Output the [x, y] coordinate of the center of the cell containing the given text.  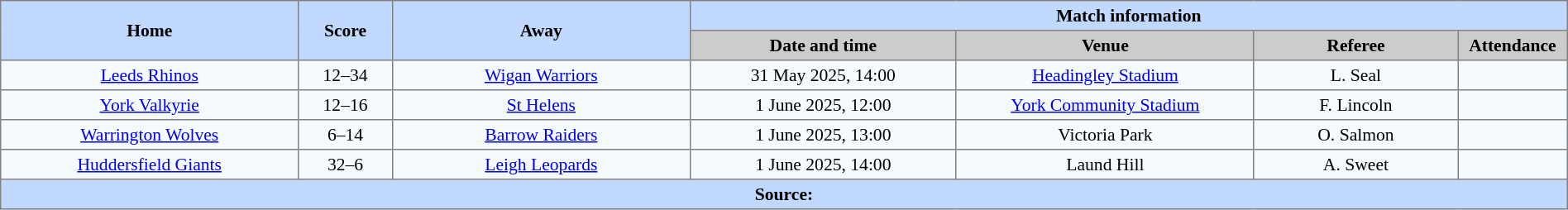
Warrington Wolves [150, 135]
Laund Hill [1105, 165]
6–14 [346, 135]
Attendance [1513, 45]
31 May 2025, 14:00 [823, 75]
Barrow Raiders [541, 135]
L. Seal [1355, 75]
F. Lincoln [1355, 105]
A. Sweet [1355, 165]
Home [150, 31]
Away [541, 31]
York Community Stadium [1105, 105]
1 June 2025, 12:00 [823, 105]
32–6 [346, 165]
York Valkyrie [150, 105]
Leigh Leopards [541, 165]
Venue [1105, 45]
Leeds Rhinos [150, 75]
Source: [784, 194]
Wigan Warriors [541, 75]
O. Salmon [1355, 135]
Date and time [823, 45]
Referee [1355, 45]
1 June 2025, 13:00 [823, 135]
St Helens [541, 105]
Headingley Stadium [1105, 75]
12–34 [346, 75]
Match information [1128, 16]
12–16 [346, 105]
Victoria Park [1105, 135]
1 June 2025, 14:00 [823, 165]
Huddersfield Giants [150, 165]
Score [346, 31]
